From the cell containing the given text, extract its center point as (X, Y) coordinate. 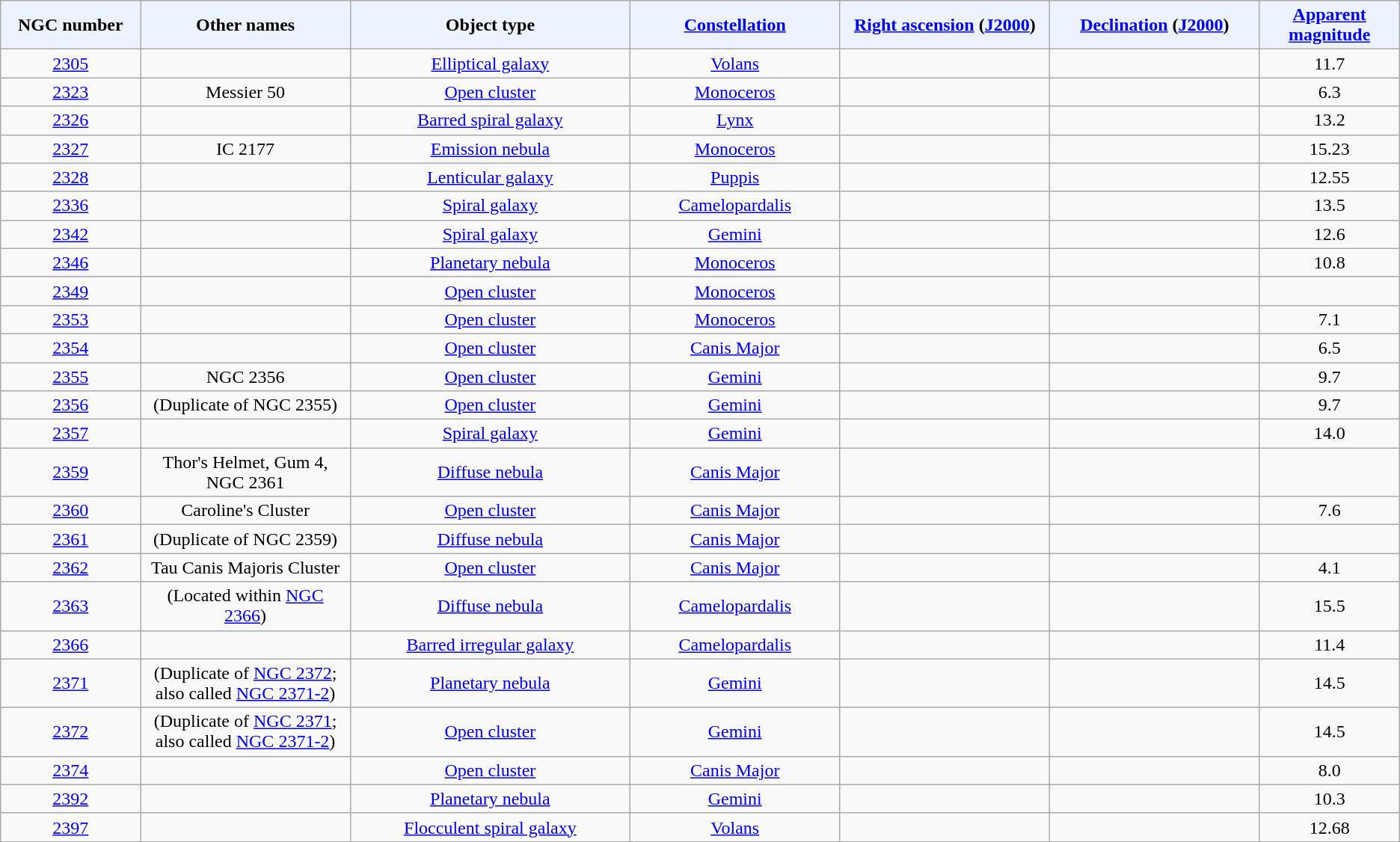
Lenticular galaxy (490, 177)
13.2 (1330, 120)
2361 (70, 539)
2353 (70, 319)
2371 (70, 683)
2349 (70, 291)
Thor's Helmet, Gum 4, NGC 2361 (245, 473)
2354 (70, 348)
2366 (70, 645)
(Duplicate of NGC 2359) (245, 539)
2305 (70, 64)
Other names (245, 25)
(Duplicate of NGC 2372; also called NGC 2371-2) (245, 683)
Barred spiral galaxy (490, 120)
6.5 (1330, 348)
12.6 (1330, 234)
2342 (70, 234)
2357 (70, 434)
15.23 (1330, 149)
Elliptical galaxy (490, 64)
2372 (70, 731)
7.6 (1330, 511)
2362 (70, 568)
NGC number (70, 25)
Messier 50 (245, 92)
2355 (70, 376)
IC 2177 (245, 149)
12.55 (1330, 177)
2346 (70, 262)
(Duplicate of NGC 2371; also called NGC 2371-2) (245, 731)
Emission nebula (490, 149)
Declination (J2000) (1155, 25)
13.5 (1330, 206)
Right ascension (J2000) (945, 25)
2359 (70, 473)
2356 (70, 405)
2336 (70, 206)
10.8 (1330, 262)
(Located within NGC 2366) (245, 606)
Lynx (734, 120)
14.0 (1330, 434)
Caroline's Cluster (245, 511)
11.4 (1330, 645)
2392 (70, 799)
2328 (70, 177)
4.1 (1330, 568)
2326 (70, 120)
2323 (70, 92)
Tau Canis Majoris Cluster (245, 568)
2374 (70, 770)
Apparent magnitude (1330, 25)
2363 (70, 606)
2327 (70, 149)
15.5 (1330, 606)
Puppis (734, 177)
Object type (490, 25)
8.0 (1330, 770)
(Duplicate of NGC 2355) (245, 405)
12.68 (1330, 827)
6.3 (1330, 92)
11.7 (1330, 64)
NGC 2356 (245, 376)
Barred irregular galaxy (490, 645)
Flocculent spiral galaxy (490, 827)
10.3 (1330, 799)
7.1 (1330, 319)
Constellation (734, 25)
2397 (70, 827)
2360 (70, 511)
